From the cell containing the given text, extract its center point as [x, y] coordinate. 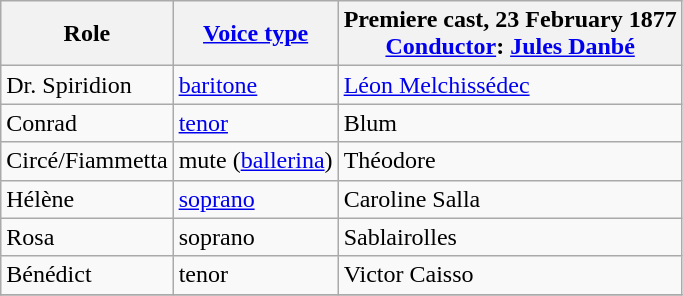
baritone [256, 85]
Sablairolles [510, 237]
Premiere cast, 23 February 1877Conductor: Jules Danbé [510, 34]
Rosa [87, 237]
Bénédict [87, 275]
Blum [510, 123]
Conrad [87, 123]
Théodore [510, 161]
Caroline Salla [510, 199]
Léon Melchissédec [510, 85]
Circé/Fiammetta [87, 161]
Hélène [87, 199]
Dr. Spiridion [87, 85]
Voice type [256, 34]
Victor Caisso [510, 275]
mute (ballerina) [256, 161]
Role [87, 34]
